Locate the cell with the specified text and output its (X, Y) center coordinate. 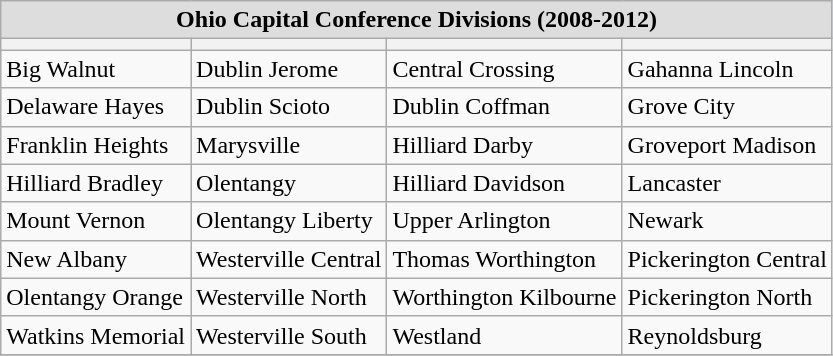
Dublin Coffman (504, 107)
Hilliard Bradley (96, 183)
Olentangy Orange (96, 297)
Pickerington Central (727, 259)
Marysville (289, 145)
Watkins Memorial (96, 335)
Olentangy Liberty (289, 221)
Worthington Kilbourne (504, 297)
Franklin Heights (96, 145)
Hilliard Davidson (504, 183)
Grove City (727, 107)
Gahanna Lincoln (727, 69)
Delaware Hayes (96, 107)
Westerville North (289, 297)
Ohio Capital Conference Divisions (2008-2012) (417, 20)
Upper Arlington (504, 221)
Thomas Worthington (504, 259)
Olentangy (289, 183)
Lancaster (727, 183)
Westerville South (289, 335)
Hilliard Darby (504, 145)
Westland (504, 335)
Big Walnut (96, 69)
Newark (727, 221)
Westerville Central (289, 259)
New Albany (96, 259)
Mount Vernon (96, 221)
Groveport Madison (727, 145)
Dublin Scioto (289, 107)
Reynoldsburg (727, 335)
Pickerington North (727, 297)
Dublin Jerome (289, 69)
Central Crossing (504, 69)
